Output the [x, y] coordinate of the center of the cell containing the given text.  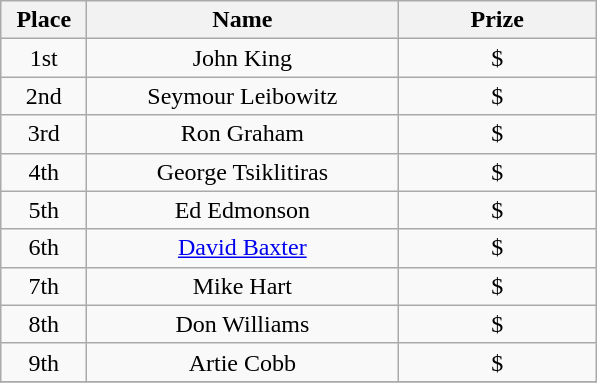
Name [242, 20]
Prize [498, 20]
Don Williams [242, 324]
3rd [44, 134]
Ron Graham [242, 134]
5th [44, 210]
9th [44, 362]
George Tsiklitiras [242, 172]
1st [44, 58]
Place [44, 20]
6th [44, 248]
Ed Edmonson [242, 210]
2nd [44, 96]
Seymour Leibowitz [242, 96]
Artie Cobb [242, 362]
7th [44, 286]
Mike Hart [242, 286]
8th [44, 324]
4th [44, 172]
David Baxter [242, 248]
John King [242, 58]
